For the text-containing cell, return its midpoint in [X, Y] coordinate format. 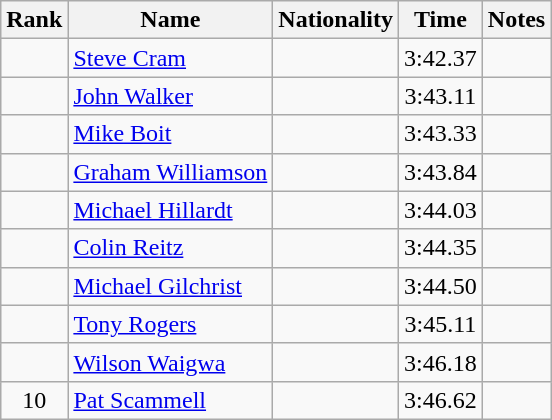
3:43.84 [441, 172]
3:43.11 [441, 96]
3:46.18 [441, 362]
Mike Boit [170, 134]
Notes [516, 20]
3:43.33 [441, 134]
Tony Rogers [170, 324]
3:46.62 [441, 400]
10 [34, 400]
Pat Scammell [170, 400]
Wilson Waigwa [170, 362]
Name [170, 20]
3:44.35 [441, 248]
3:44.50 [441, 286]
Nationality [336, 20]
John Walker [170, 96]
3:44.03 [441, 210]
3:42.37 [441, 58]
Time [441, 20]
3:45.11 [441, 324]
Colin Reitz [170, 248]
Michael Gilchrist [170, 286]
Graham Williamson [170, 172]
Michael Hillardt [170, 210]
Steve Cram [170, 58]
Rank [34, 20]
